From the cell containing the given text, extract its center point as (x, y) coordinate. 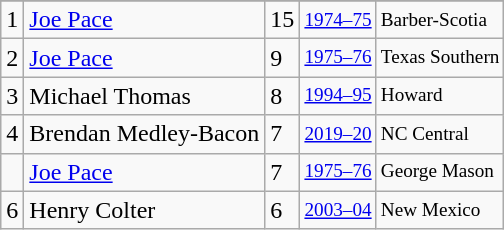
Texas Southern (440, 58)
Henry Colter (144, 210)
4 (12, 134)
1 (12, 20)
NC Central (440, 134)
Brendan Medley-Bacon (144, 134)
8 (282, 96)
9 (282, 58)
15 (282, 20)
1974–75 (338, 20)
George Mason (440, 172)
3 (12, 96)
New Mexico (440, 210)
2003–04 (338, 210)
1994–95 (338, 96)
2 (12, 58)
Barber-Scotia (440, 20)
Michael Thomas (144, 96)
2019–20 (338, 134)
Howard (440, 96)
